Search for the cell housing the specified text and yield its (x, y) center coordinate. 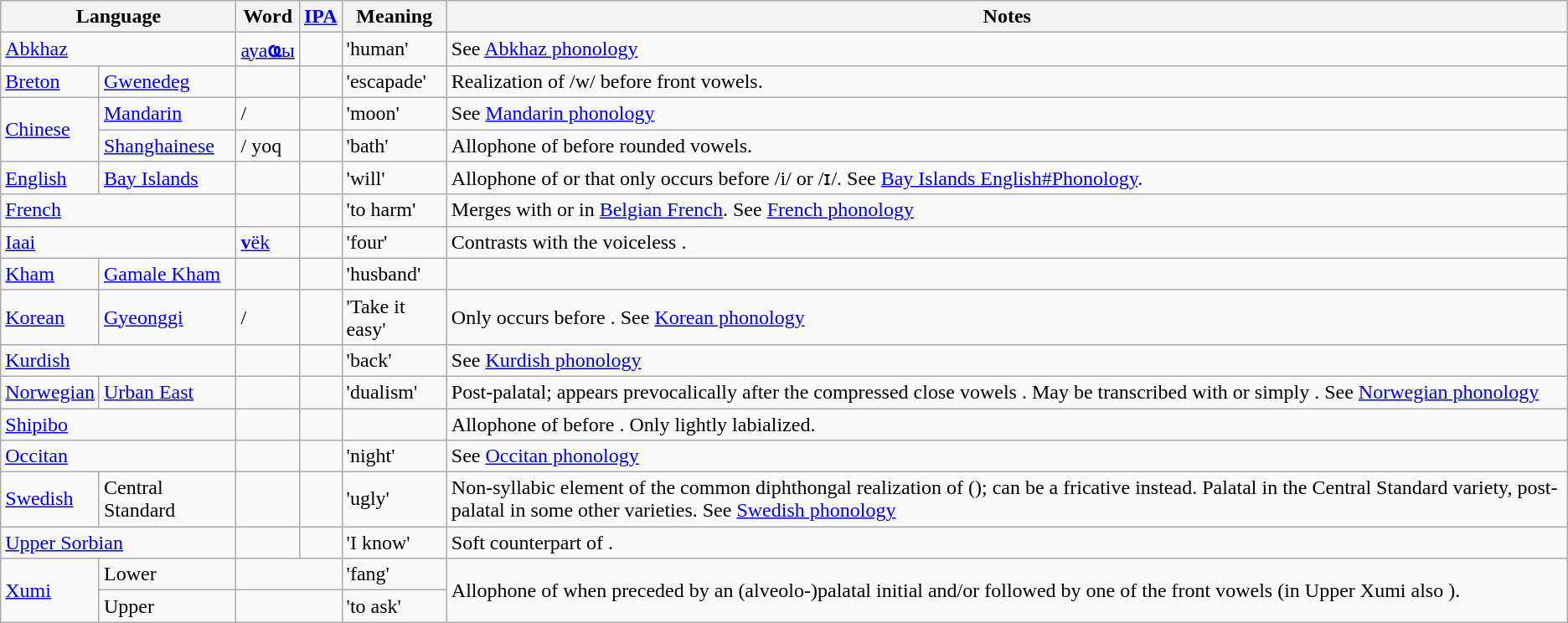
/ yoq (268, 145)
Occitan (119, 456)
Only occurs before . See Korean phonology (1007, 317)
Word (268, 17)
Korean (50, 317)
See Mandarin phonology (1007, 113)
Allophone of before rounded vowels. (1007, 145)
Realization of /w/ before front vowels. (1007, 81)
vëk (268, 242)
'night' (394, 456)
'four' (394, 242)
Notes (1007, 17)
'to ask' (394, 606)
'to harm' (394, 210)
'fang' (394, 574)
'Take it easy' (394, 317)
See Occitan phonology (1007, 456)
'human' (394, 49)
Shipibo (119, 425)
Meaning (394, 17)
Abkhaz (119, 49)
Gwenedeg (168, 81)
Shanghainese (168, 145)
Gyeonggi (168, 317)
Mandarin (168, 113)
IPA (320, 17)
'I know' (394, 543)
Bay Islands (168, 178)
Gamale Kham (168, 274)
Swedish (50, 499)
Allophone of before . Only lightly labialized. (1007, 425)
Kham (50, 274)
Iaai (119, 242)
'ugly' (394, 499)
Allophone of when preceded by an (alveolo-)palatal initial and/or followed by one of the front vowels (in Upper Xumi also ). (1007, 590)
See Abkhaz phonology (1007, 49)
'will' (394, 178)
Lower (168, 574)
Urban East (168, 392)
'back' (394, 360)
'husband' (394, 274)
Contrasts with the voiceless . (1007, 242)
'bath' (394, 145)
Kurdish (119, 360)
Breton (50, 81)
'dualism' (394, 392)
'moon' (394, 113)
Xumi (50, 590)
Norwegian (50, 392)
Merges with or in Belgian French. See French phonology (1007, 210)
Language (119, 17)
Chinese (50, 129)
Post-palatal; appears prevocalically after the compressed close vowels . May be transcribed with or simply . See Norwegian phonology (1007, 392)
English (50, 178)
'escapade' (394, 81)
French (119, 210)
Allophone of or that only occurs before /i/ or /ɪ/. See Bay Islands English#Phonology. (1007, 178)
ауаҩы (268, 49)
See Kurdish phonology (1007, 360)
Soft counterpart of . (1007, 543)
Upper Sorbian (119, 543)
Upper (168, 606)
Central Standard (168, 499)
